Output the [X, Y] coordinate of the center of the cell containing the given text.  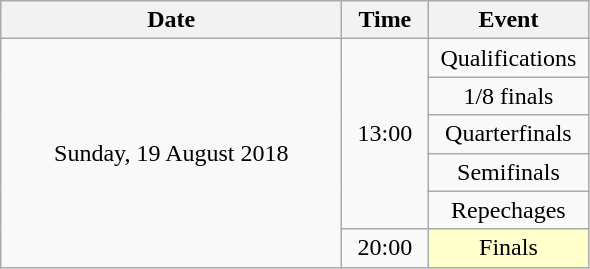
Event [508, 20]
1/8 finals [508, 96]
Qualifications [508, 58]
Sunday, 19 August 2018 [172, 153]
Quarterfinals [508, 134]
Date [172, 20]
13:00 [385, 134]
Repechages [508, 210]
Time [385, 20]
20:00 [385, 248]
Semifinals [508, 172]
Finals [508, 248]
